Output the (x, y) coordinate of the center of the cell containing the given text.  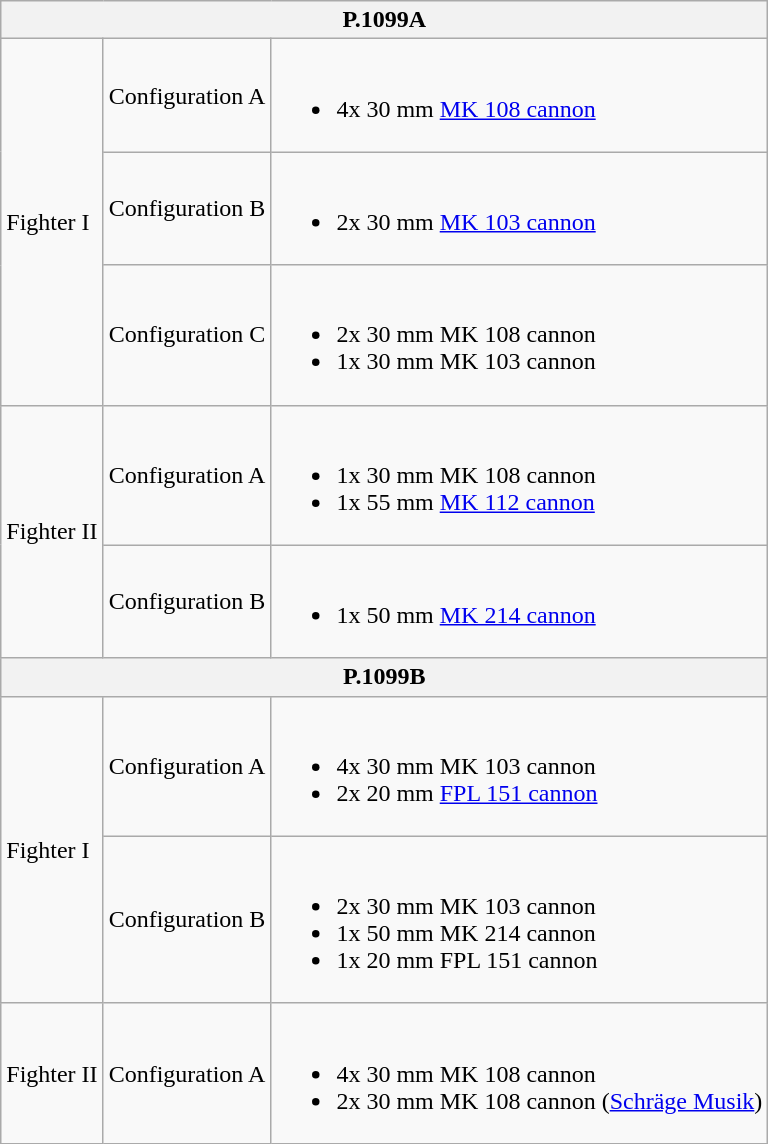
1x 30 mm MK 108 cannon1x 55 mm MK 112 cannon (520, 475)
2x 30 mm MK 103 cannon (520, 208)
P.1099A (384, 20)
4x 30 mm MK 103 cannon2x 20 mm FPL 151 cannon (520, 766)
1x 50 mm MK 214 cannon (520, 602)
4x 30 mm MK 108 cannon2x 30 mm MK 108 cannon (Schräge Musik) (520, 1073)
Configuration C (187, 335)
2x 30 mm MK 103 cannon1x 50 mm MK 214 cannon1x 20 mm FPL 151 cannon (520, 920)
2x 30 mm MK 108 cannon1x 30 mm MK 103 cannon (520, 335)
4x 30 mm MK 108 cannon (520, 96)
P.1099B (384, 677)
